Capture the cell that displays the provided text and extract its (x, y) central coordinate. 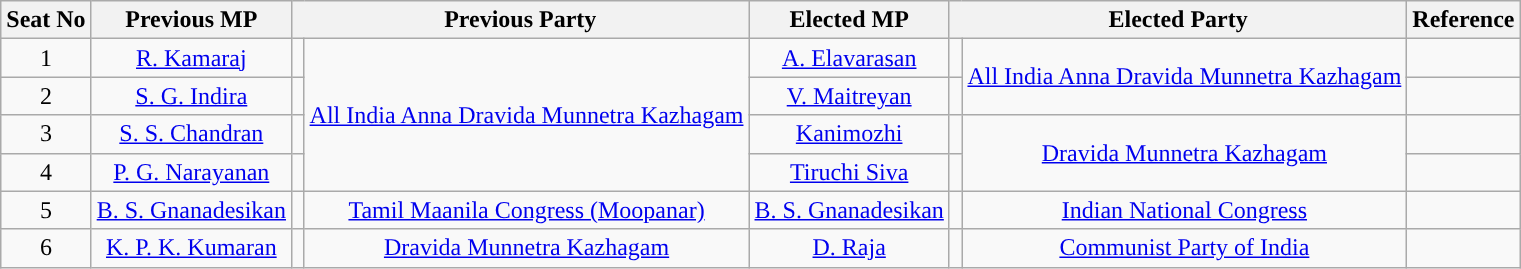
A. Elavarasan (849, 58)
Elected MP (849, 20)
2 (46, 96)
5 (46, 210)
Previous Party (520, 20)
Indian National Congress (1184, 210)
D. Raja (849, 248)
P. G. Narayanan (191, 172)
R. Kamaraj (191, 58)
6 (46, 248)
Tiruchi Siva (849, 172)
3 (46, 134)
Previous MP (191, 20)
Kanimozhi (849, 134)
S. S. Chandran (191, 134)
V. Maitreyan (849, 96)
1 (46, 58)
Tamil Maanila Congress (Moopanar) (526, 210)
Seat No (46, 20)
4 (46, 172)
K. P. K. Kumaran (191, 248)
Communist Party of India (1184, 248)
Elected Party (1178, 20)
Reference (1464, 20)
S. G. Indira (191, 96)
